Find where the given text appears and provide that cell's center as [X, Y] coordinate. 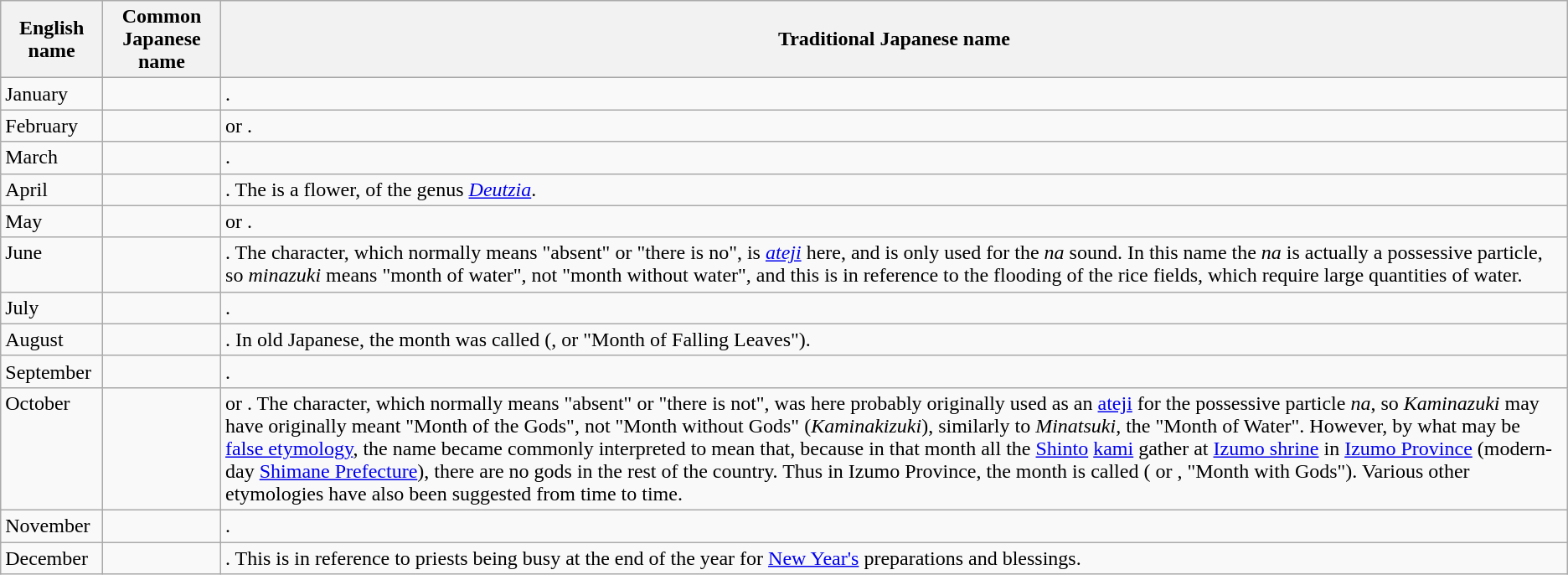
February [52, 126]
December [52, 557]
November [52, 526]
August [52, 339]
Traditional Japanese name [895, 39]
March [52, 158]
. The is a flower, of the genus Deutzia. [895, 189]
English name [52, 39]
Common Japanese name [161, 39]
May [52, 221]
October [52, 448]
. This is in reference to priests being busy at the end of the year for New Year's preparations and blessings. [895, 557]
April [52, 189]
July [52, 308]
January [52, 94]
June [52, 265]
. In old Japanese, the month was called (, or "Month of Falling Leaves"). [895, 339]
September [52, 371]
